Pinpoint the cell where the given text exists, returning its (X, Y) midpoint coordinate. 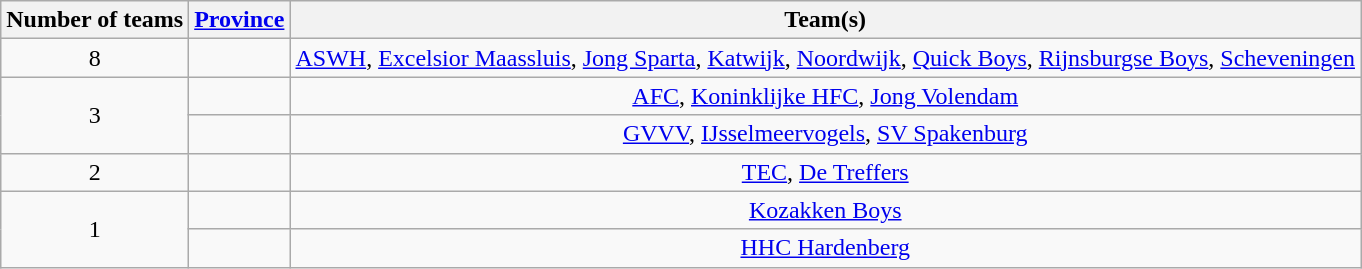
Team(s) (826, 20)
HHC Hardenberg (826, 248)
Province (240, 20)
TEC, De Treffers (826, 172)
1 (95, 229)
GVVV, IJsselmeervogels, SV Spakenburg (826, 134)
Number of teams (95, 20)
8 (95, 58)
ASWH, Excelsior Maassluis, Jong Sparta, Katwijk, Noordwijk, Quick Boys, Rijnsburgse Boys, Scheveningen (826, 58)
2 (95, 172)
AFC, Koninklijke HFC, Jong Volendam (826, 96)
3 (95, 115)
Kozakken Boys (826, 210)
